Return (x, y) of the center of cell containing provided text 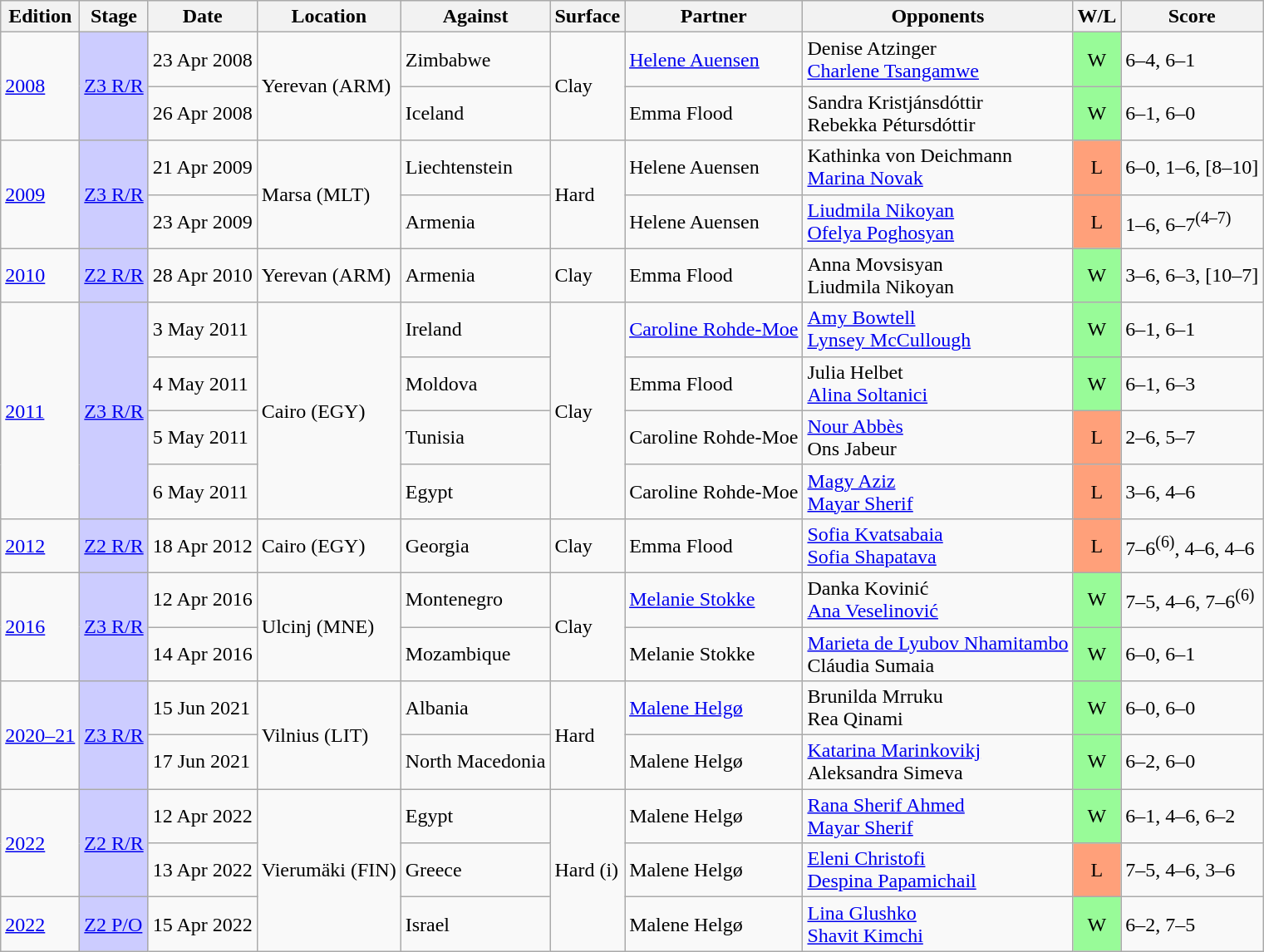
Danka Kovinić Ana Veselinović (937, 600)
Albania (475, 708)
Date (203, 17)
6–1, 6–0 (1192, 113)
Marsa (MLT) (329, 194)
6–1, 4–6, 6–2 (1192, 816)
3–6, 4–6 (1192, 492)
Greece (475, 871)
Julia Helbet Alina Soltanici (937, 384)
2009 (40, 194)
Magy Aziz Mayar Sherif (937, 492)
Lina Glushko Shavit Kimchi (937, 924)
12 Apr 2022 (203, 816)
2020–21 (40, 735)
Liechtenstein (475, 168)
28 Apr 2010 (203, 276)
23 Apr 2009 (203, 221)
Mozambique (475, 653)
2012 (40, 545)
Opponents (937, 17)
6–2, 7–5 (1192, 924)
5 May 2011 (203, 437)
6–1, 6–1 (1192, 329)
Sandra Kristjánsdóttir Rebekka Pétursdóttir (937, 113)
21 Apr 2009 (203, 168)
12 Apr 2016 (203, 600)
Z2 P/O (114, 924)
Rana Sherif Ahmed Mayar Sherif (937, 816)
Against (475, 17)
7–6(6), 4–6, 4–6 (1192, 545)
3 May 2011 (203, 329)
26 Apr 2008 (203, 113)
Location (329, 17)
Kathinka von Deichmann Marina Novak (937, 168)
Anna Movsisyan Liudmila Nikoyan (937, 276)
2010 (40, 276)
2016 (40, 626)
18 Apr 2012 (203, 545)
Score (1192, 17)
6–1, 6–3 (1192, 384)
15 Jun 2021 (203, 708)
Vierumäki (FIN) (329, 871)
W/L (1097, 17)
Zimbabwe (475, 60)
North Macedonia (475, 763)
6–0, 1–6, [8–10] (1192, 168)
Denise Atzinger Charlene Tsangamwe (937, 60)
2–6, 5–7 (1192, 437)
2011 (40, 410)
4 May 2011 (203, 384)
6 May 2011 (203, 492)
Partner (714, 17)
Ulcinj (MNE) (329, 626)
23 Apr 2008 (203, 60)
Edition (40, 17)
Surface (588, 17)
15 Apr 2022 (203, 924)
Stage (114, 17)
Amy Bowtell Lynsey McCullough (937, 329)
Moldova (475, 384)
Liudmila Nikoyan Ofelya Poghosyan (937, 221)
Sofia Kvatsabaia Sofia Shapatava (937, 545)
Nour Abbès Ons Jabeur (937, 437)
Georgia (475, 545)
6–0, 6–0 (1192, 708)
Katarina Marinkovikj Aleksandra Simeva (937, 763)
1–6, 6–7(4–7) (1192, 221)
13 Apr 2022 (203, 871)
3–6, 6–3, [10–7] (1192, 276)
Vilnius (LIT) (329, 735)
Tunisia (475, 437)
7–5, 4–6, 3–6 (1192, 871)
14 Apr 2016 (203, 653)
6–2, 6–0 (1192, 763)
Montenegro (475, 600)
Brunilda Mrruku Rea Qinami (937, 708)
6–0, 6–1 (1192, 653)
17 Jun 2021 (203, 763)
Israel (475, 924)
7–5, 4–6, 7–6(6) (1192, 600)
Hard (i) (588, 871)
Eleni Christofi Despina Papamichail (937, 871)
Marieta de Lyubov Nhamitambo Cláudia Sumaia (937, 653)
2008 (40, 86)
6–4, 6–1 (1192, 60)
Iceland (475, 113)
Ireland (475, 329)
